Find where the given text appears and provide that cell's center as (X, Y) coordinate. 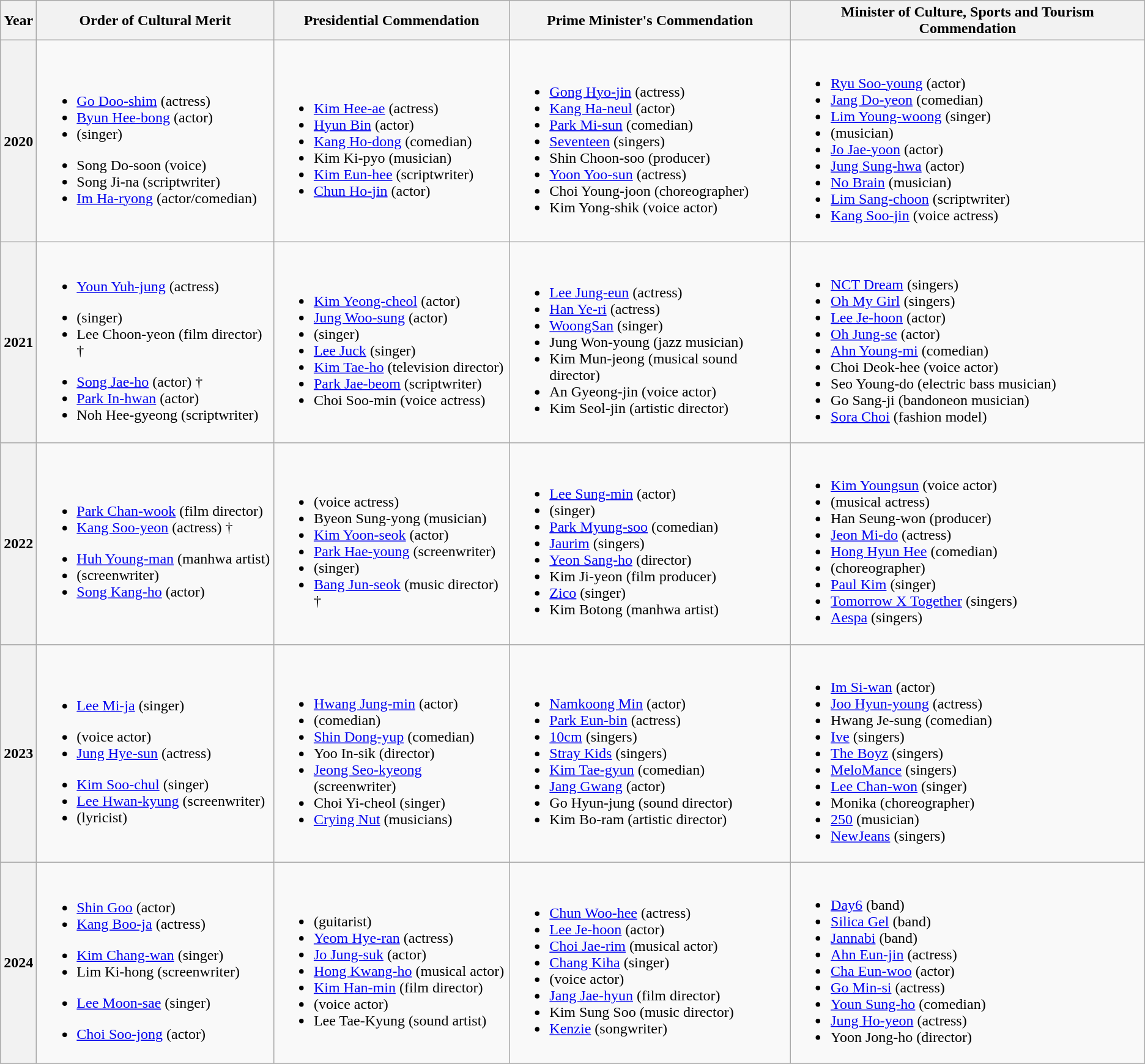
Shin Goo (actor)Kang Boo-ja (actress)Kim Chang-wan (singer)Lim Ki-hong (screenwriter)Lee Moon-sae (singer)Choi Soo-jong (actor) (155, 963)
Order of Cultural Merit (155, 21)
Prime Minister's Commendation (650, 21)
Kim Hee-ae (actress)Hyun Bin (actor)Kang Ho-dong (comedian)Kim Ki-pyo (musician)Kim Eun-hee (scriptwriter)Chun Ho-jin (actor) (391, 141)
(voice actress)Byeon Sung-yong (musician)Kim Yoon-seok (actor)Park Hae-young (screenwriter) (singer)Bang Jun-seok (music director) † (391, 543)
2024 (18, 963)
Presidential Commendation (391, 21)
Year (18, 21)
Minister of Culture, Sports and Tourism Commendation (968, 21)
2022 (18, 543)
Lee Mi-ja (singer) (voice actor)Jung Hye-sun (actress)Kim Soo-chul (singer)Lee Hwan-kyung (screenwriter) (lyricist) (155, 753)
2021 (18, 343)
Park Chan-wook (film director)Kang Soo-yeon (actress) †Huh Young-man (manhwa artist) (screenwriter)Song Kang-ho (actor) (155, 543)
2023 (18, 753)
2020 (18, 141)
Youn Yuh-jung (actress) (singer)Lee Choon-yeon (film director) †Song Jae-ho (actor) †Park In-hwan (actor)Noh Hee-gyeong (scriptwriter) (155, 343)
Go Doo-shim (actress)Byun Hee-bong (actor) (singer)Song Do-soon (voice)Song Ji-na (scriptwriter)Im Ha-ryong (actor/comedian) (155, 141)
